Determine the [X, Y] coordinate at the center of the cell enclosing the given text.  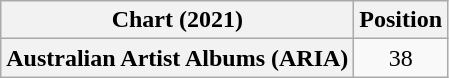
Australian Artist Albums (ARIA) [178, 58]
Position [401, 20]
Chart (2021) [178, 20]
38 [401, 58]
